Pinpoint the cell where the given text exists, returning its [x, y] midpoint coordinate. 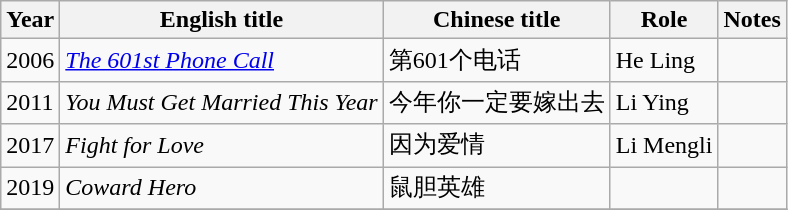
Role [664, 20]
第601个电话 [496, 60]
2011 [30, 102]
Notes [752, 20]
You Must Get Married This Year [222, 102]
Li Ying [664, 102]
English title [222, 20]
Year [30, 20]
2017 [30, 146]
Coward Hero [222, 188]
Chinese title [496, 20]
The 601st Phone Call [222, 60]
2006 [30, 60]
He Ling [664, 60]
Fight for Love [222, 146]
因为爱情 [496, 146]
2019 [30, 188]
Li Mengli [664, 146]
鼠胆英雄 [496, 188]
今年你一定要嫁出去 [496, 102]
